Detect which cell encompasses the target text, then output its (x, y) center coordinate. 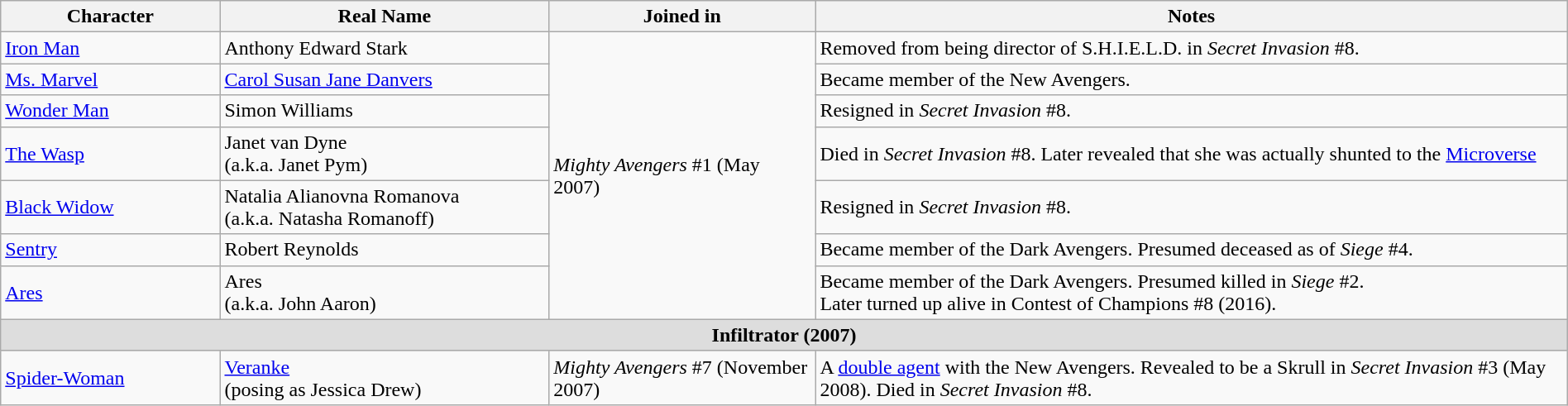
Ares (111, 293)
Black Widow (111, 207)
Became member of the Dark Avengers. Presumed deceased as of Siege #4. (1191, 250)
Real Name (385, 17)
Natalia Alianovna Romanova(a.k.a. Natasha Romanoff) (385, 207)
Simon Williams (385, 111)
Removed from being director of S.H.I.E.L.D. in Secret Invasion #8. (1191, 48)
Became member of the New Avengers. (1191, 79)
Notes (1191, 17)
A double agent with the New Avengers. Revealed to be a Skrull in Secret Invasion #3 (May 2008). Died in Secret Invasion #8. (1191, 377)
Died in Secret Invasion #8. Later revealed that she was actually shunted to the Microverse (1191, 154)
Wonder Man (111, 111)
Veranke(posing as Jessica Drew) (385, 377)
Mighty Avengers #1 (May 2007) (682, 175)
Became member of the Dark Avengers. Presumed killed in Siege #2.Later turned up alive in Contest of Champions #8 (2016). (1191, 293)
Joined in (682, 17)
Janet van Dyne(a.k.a. Janet Pym) (385, 154)
Robert Reynolds (385, 250)
Ms. Marvel (111, 79)
The Wasp (111, 154)
Anthony Edward Stark (385, 48)
Iron Man (111, 48)
Mighty Avengers #7 (November 2007) (682, 377)
Spider-Woman (111, 377)
Infiltrator (2007) (784, 335)
Carol Susan Jane Danvers (385, 79)
Character (111, 17)
Sentry (111, 250)
Ares(a.k.a. John Aaron) (385, 293)
